Output the (X, Y) coordinate of the center of the cell containing the given text.  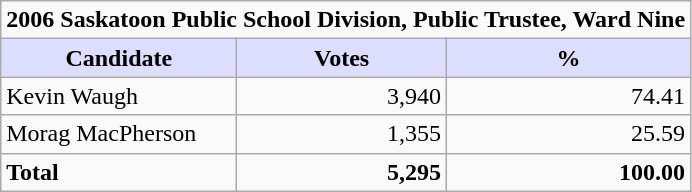
25.59 (568, 134)
3,940 (342, 96)
2006 Saskatoon Public School Division, Public Trustee, Ward Nine (346, 20)
Total (119, 172)
5,295 (342, 172)
% (568, 58)
Candidate (119, 58)
100.00 (568, 172)
1,355 (342, 134)
Votes (342, 58)
Kevin Waugh (119, 96)
74.41 (568, 96)
Morag MacPherson (119, 134)
